Detect which cell encompasses the target text, then output its (x, y) center coordinate. 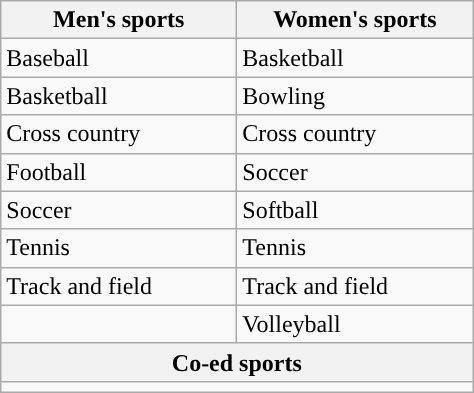
Volleyball (355, 324)
Softball (355, 210)
Co-ed sports (237, 362)
Men's sports (119, 20)
Women's sports (355, 20)
Bowling (355, 96)
Baseball (119, 58)
Football (119, 172)
